Return the (x, y) coordinate for the center point of the cell that contains the specified text.  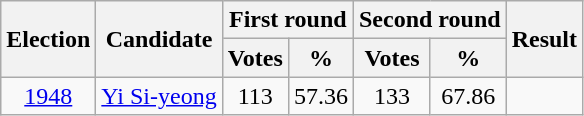
133 (392, 96)
Election (48, 39)
First round (288, 20)
Result (544, 39)
57.36 (320, 96)
Second round (430, 20)
67.86 (468, 96)
113 (255, 96)
1948 (48, 96)
Candidate (159, 39)
Yi Si-yeong (159, 96)
